Capture the cell that displays the provided text and extract its [X, Y] central coordinate. 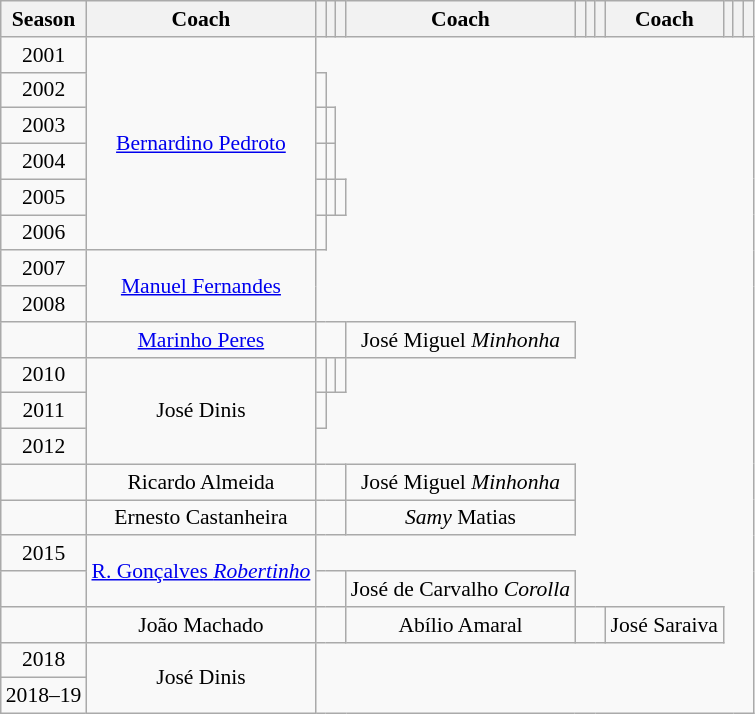
2005 [44, 197]
2002 [44, 90]
Manuel Fernandes [200, 286]
José Saraiva [664, 625]
2007 [44, 269]
Ricardo Almeida [200, 482]
2001 [44, 55]
Season [44, 19]
2012 [44, 447]
2010 [44, 375]
2018–19 [44, 696]
Samy Matias [460, 518]
Bernardino Pedroto [200, 144]
Ernesto Castanheira [200, 518]
2003 [44, 126]
João Machado [200, 625]
José de Carvalho Corolla [460, 589]
2011 [44, 411]
2018 [44, 660]
2004 [44, 162]
2015 [44, 554]
R. Gonçalves Robertinho [200, 572]
2006 [44, 233]
Abílio Amaral [460, 625]
2008 [44, 304]
Marinho Peres [200, 340]
